Return the (x, y) coordinate for the center point of the cell that contains the specified text.  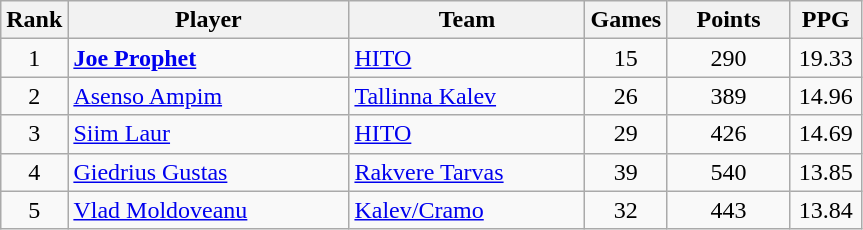
389 (729, 96)
Team (467, 20)
PPG (826, 20)
Points (729, 20)
Siim Laur (208, 134)
Rank (34, 20)
32 (626, 210)
2 (34, 96)
Asenso Ampim (208, 96)
13.84 (826, 210)
Rakvere Tarvas (467, 172)
Vlad Moldoveanu (208, 210)
Joe Prophet (208, 58)
13.85 (826, 172)
3 (34, 134)
290 (729, 58)
26 (626, 96)
Games (626, 20)
443 (729, 210)
5 (34, 210)
39 (626, 172)
15 (626, 58)
1 (34, 58)
19.33 (826, 58)
Kalev/Cramo (467, 210)
540 (729, 172)
Giedrius Gustas (208, 172)
Tallinna Kalev (467, 96)
Player (208, 20)
4 (34, 172)
14.96 (826, 96)
426 (729, 134)
14.69 (826, 134)
29 (626, 134)
